Pinpoint the cell where the given text exists, returning its (x, y) midpoint coordinate. 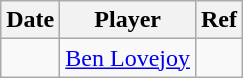
Date (30, 20)
Player (128, 20)
Ref (218, 20)
Ben Lovejoy (128, 58)
